Pinpoint the cell where the given text exists, returning its [X, Y] midpoint coordinate. 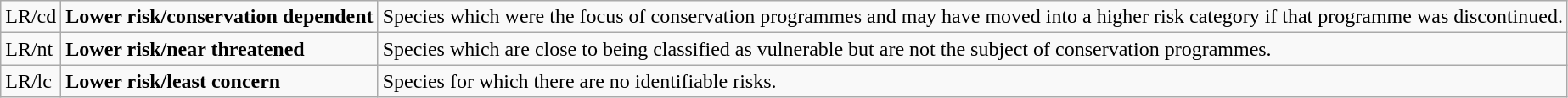
Lower risk/least concern [219, 81]
Species for which there are no identifiable risks. [973, 81]
LR/nt [31, 49]
Lower risk/near threatened [219, 49]
LR/lc [31, 81]
Species which are close to being classified as vulnerable but are not the subject of conservation programmes. [973, 49]
Species which were the focus of conservation programmes and may have moved into a higher risk category if that programme was discontinued. [973, 17]
LR/cd [31, 17]
Lower risk/conservation dependent [219, 17]
